Locate the cell with the specified text and output its [x, y] center coordinate. 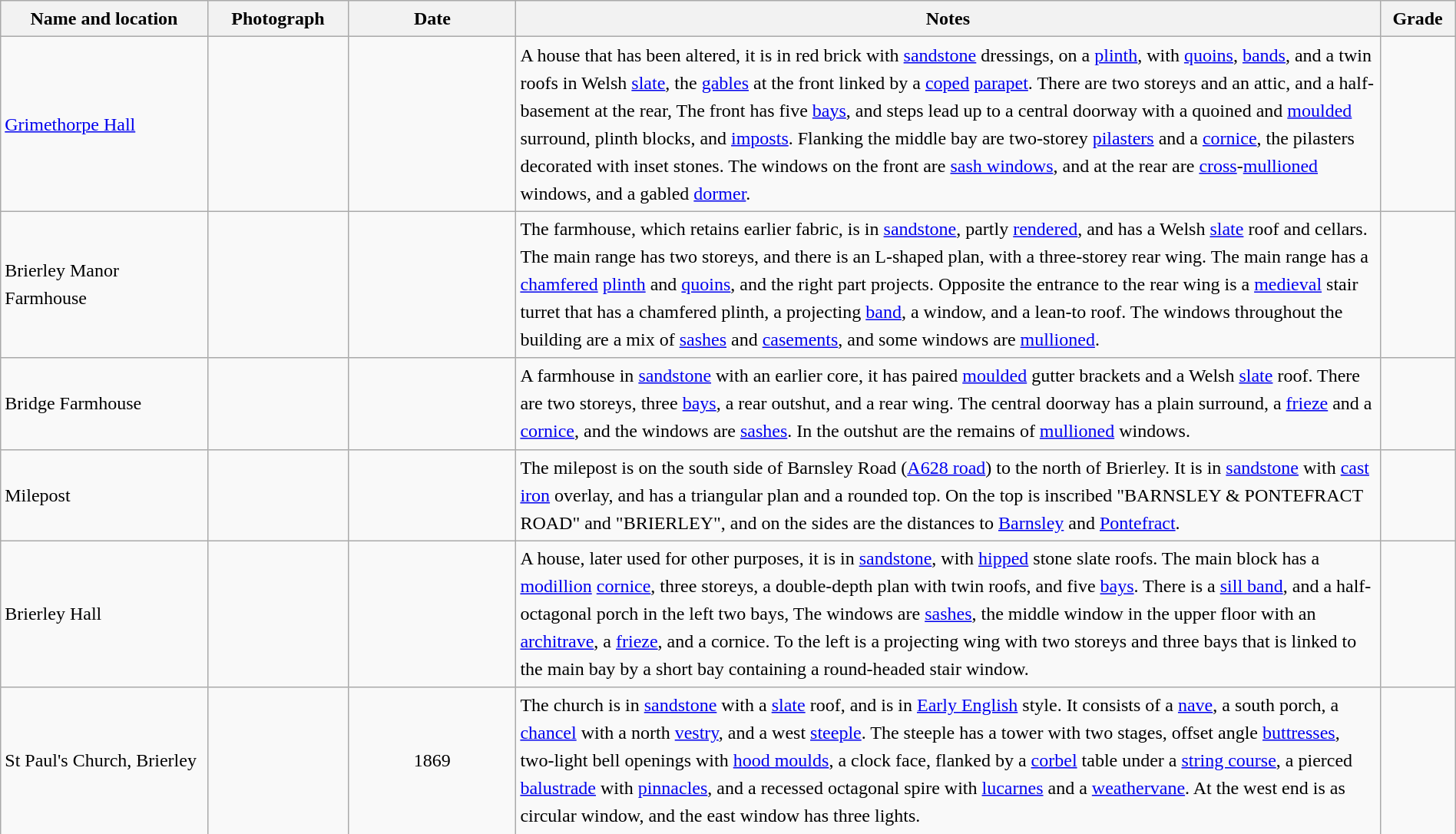
Grimethorpe Hall [104, 124]
Notes [948, 18]
Grade [1418, 18]
Photograph [278, 18]
Name and location [104, 18]
Bridge Farmhouse [104, 404]
Brierley Hall [104, 614]
1869 [432, 760]
Milepost [104, 495]
Date [432, 18]
St Paul's Church, Brierley [104, 760]
Brierley Manor Farmhouse [104, 284]
